From the cell containing the given text, extract its center point as [x, y] coordinate. 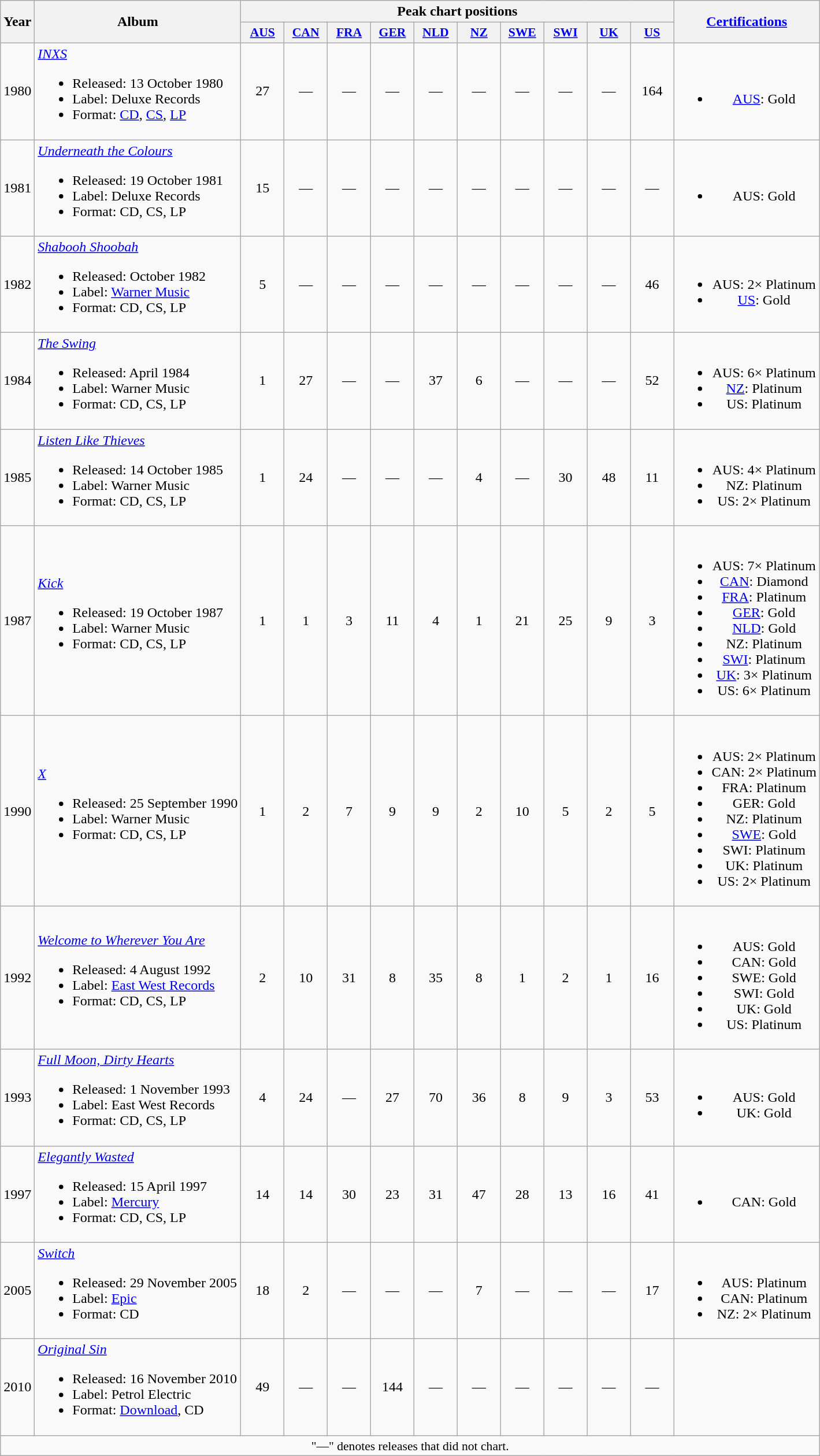
AUS: 7× PlatinumCAN: DiamondFRA: PlatinumGER: GoldNLD: GoldNZ: PlatinumSWI: PlatinumUK: 3× PlatinumUS: 6× Platinum [747, 621]
18 [262, 1291]
1990 [17, 811]
The SwingReleased: April 1984Label: Warner MusicFormat: CD, CS, LP [138, 381]
47 [478, 1194]
FRA [349, 33]
INXSReleased: 13 October 1980Label: Deluxe RecordsFormat: CD, CS, LP [138, 91]
Album [138, 22]
52 [652, 381]
70 [436, 1098]
164 [652, 91]
Elegantly WastedReleased: 15 April 1997Label: MercuryFormat: CD, CS, LP [138, 1194]
36 [478, 1098]
Certifications [747, 22]
144 [393, 1387]
1981 [17, 188]
Welcome to Wherever You AreReleased: 4 August 1992Label: East West RecordsFormat: CD, CS, LP [138, 978]
UK [609, 33]
2005 [17, 1291]
XReleased: 25 September 1990Label: Warner MusicFormat: CD, CS, LP [138, 811]
AUS: 4× PlatinumNZ: PlatinumUS: 2× Platinum [747, 477]
17 [652, 1291]
35 [436, 978]
NLD [436, 33]
KickReleased: 19 October 1987Label: Warner MusicFormat: CD, CS, LP [138, 621]
48 [609, 477]
49 [262, 1387]
SwitchReleased: 29 November 2005Label: EpicFormat: CD [138, 1291]
1993 [17, 1098]
AUS: PlatinumCAN: PlatinumNZ: 2× Platinum [747, 1291]
AUS: 2× PlatinumCAN: 2× PlatinumFRA: PlatinumGER: GoldNZ: PlatinumSWE: GoldSWI: PlatinumUK: PlatinumUS: 2× Platinum [747, 811]
Original SinReleased: 16 November 2010Label: Petrol ElectricFormat: Download, CD [138, 1387]
46 [652, 284]
Underneath the ColoursReleased: 19 October 1981Label: Deluxe RecordsFormat: CD, CS, LP [138, 188]
23 [393, 1194]
AUS [262, 33]
Listen Like ThievesReleased: 14 October 1985Label: Warner MusicFormat: CD, CS, LP [138, 477]
21 [522, 621]
1985 [17, 477]
AUS: 2× PlatinumUS: Gold [747, 284]
CAN: Gold [747, 1194]
CAN [306, 33]
SWI [565, 33]
15 [262, 188]
US [652, 33]
AUS: GoldUK: Gold [747, 1098]
Full Moon, Dirty HeartsReleased: 1 November 1993Label: East West RecordsFormat: CD, CS, LP [138, 1098]
28 [522, 1194]
13 [565, 1194]
Shabooh ShoobahReleased: October 1982Label: Warner MusicFormat: CD, CS, LP [138, 284]
37 [436, 381]
NZ [478, 33]
1992 [17, 978]
25 [565, 621]
6 [478, 381]
GER [393, 33]
1982 [17, 284]
"—" denotes releases that did not chart. [410, 1446]
AUS: GoldCAN: GoldSWE: GoldSWI: GoldUK: GoldUS: Platinum [747, 978]
2010 [17, 1387]
Year [17, 22]
1980 [17, 91]
41 [652, 1194]
53 [652, 1098]
1984 [17, 381]
Peak chart positions [458, 12]
SWE [522, 33]
1987 [17, 621]
1997 [17, 1194]
AUS: 6× PlatinumNZ: PlatinumUS: Platinum [747, 381]
